Pinpoint the cell where the given text exists, returning its (X, Y) midpoint coordinate. 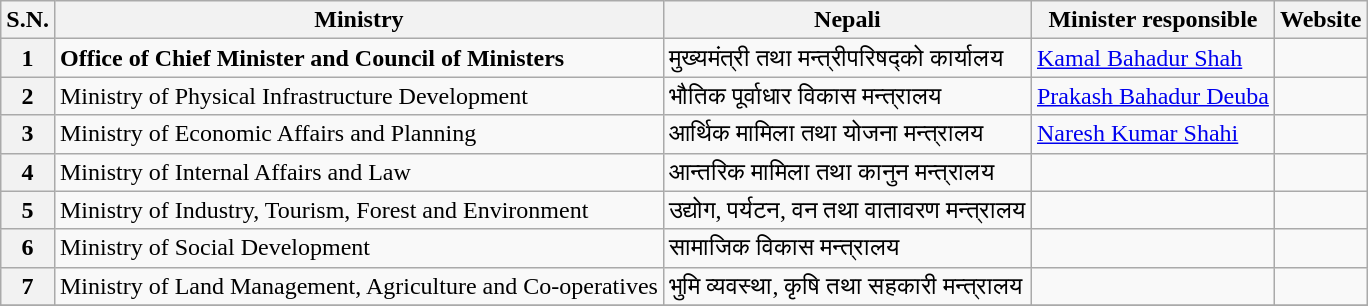
Kamal Bahadur Shah (1152, 58)
Ministry of Land Management, Agriculture and Co-operatives (358, 286)
सामाजिक विकास मन्त्रालय (847, 248)
7 (28, 286)
5 (28, 210)
6 (28, 248)
Prakash Bahadur Deuba (1152, 96)
उद्योग, पर्यटन, वन तथा वातावरण मन्त्रालय (847, 210)
Ministry of Economic Affairs and Planning (358, 134)
4 (28, 172)
मुख्यमंत्री तथा मन्त्रीपरिषद्को कार्यालय (847, 58)
भुमि व्यवस्था, कृषि तथा सहकारी मन्त्रालय (847, 286)
Website (1320, 20)
1 (28, 58)
3 (28, 134)
Ministry of Social Development (358, 248)
Ministry of Physical Infrastructure Development (358, 96)
S.N. (28, 20)
2 (28, 96)
Nepali (847, 20)
Ministry (358, 20)
Ministry of Internal Affairs and Law (358, 172)
Minister responsible (1152, 20)
आर्थिक मामिला तथा योजना मन्त्रालय (847, 134)
Naresh Kumar Shahi (1152, 134)
Ministry of Industry, Tourism, Forest and Environment (358, 210)
आन्तरिक मामिला तथा कानुन मन्त्रालय (847, 172)
Office of Chief Minister and Council of Ministers (358, 58)
भौतिक पूर्वाधार विकास मन्त्रालय (847, 96)
